Determine the (x, y) coordinate at the center of the cell enclosing the given text.  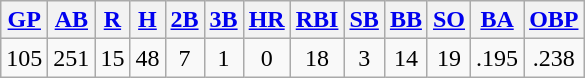
AB (72, 20)
0 (266, 58)
7 (184, 58)
BA (498, 20)
.195 (498, 58)
1 (224, 58)
HR (266, 20)
SB (364, 20)
3 (364, 58)
14 (406, 58)
48 (148, 58)
105 (24, 58)
RBI (317, 20)
3B (224, 20)
GP (24, 20)
OBP (554, 20)
18 (317, 58)
251 (72, 58)
2B (184, 20)
BB (406, 20)
.238 (554, 58)
H (148, 20)
15 (112, 58)
R (112, 20)
19 (448, 58)
SO (448, 20)
